Pinpoint the cell where the given text exists, returning its [X, Y] midpoint coordinate. 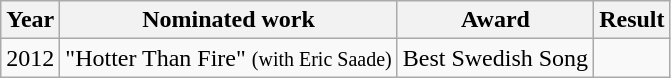
Result [632, 20]
Year [30, 20]
Nominated work [228, 20]
Award [495, 20]
Best Swedish Song [495, 58]
2012 [30, 58]
"Hotter Than Fire" (with Eric Saade) [228, 58]
